Detect which cell encompasses the target text, then output its (x, y) center coordinate. 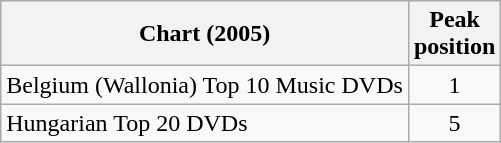
5 (454, 123)
Peakposition (454, 34)
Belgium (Wallonia) Top 10 Music DVDs (205, 85)
Hungarian Top 20 DVDs (205, 123)
Chart (2005) (205, 34)
1 (454, 85)
